Detect which cell encompasses the target text, then output its [x, y] center coordinate. 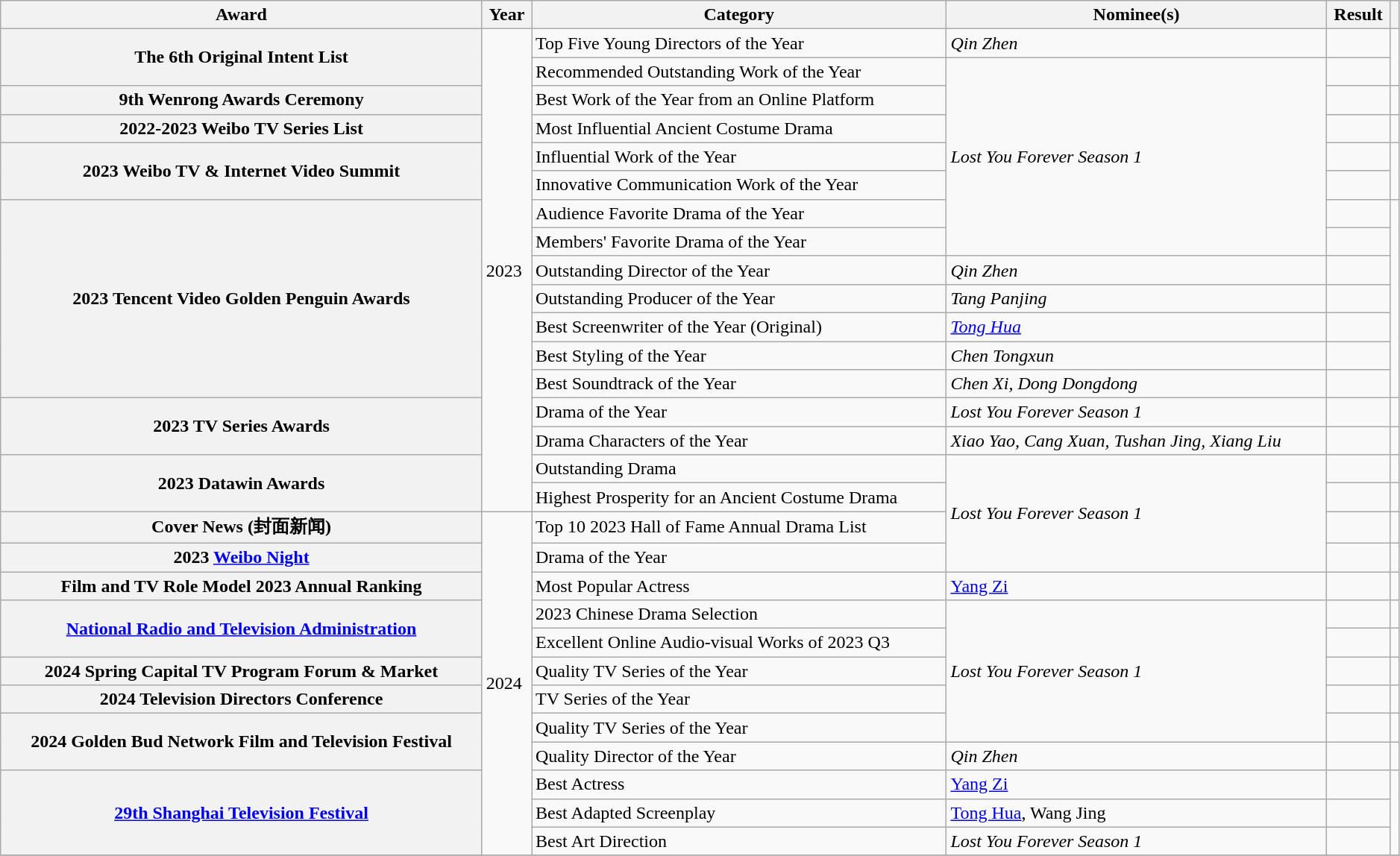
Best Screenwriter of the Year (Original) [738, 327]
Cover News (封面新闻) [242, 528]
2023 Weibo Night [242, 557]
Tong Hua [1137, 327]
TV Series of the Year [738, 699]
Xiao Yao, Cang Xuan, Tushan Jing, Xiang Liu [1137, 441]
Nominee(s) [1137, 15]
Outstanding Drama [738, 469]
National Radio and Television Administration [242, 629]
Category [738, 15]
Outstanding Producer of the Year [738, 298]
Top 10 2023 Hall of Fame Annual Drama List [738, 528]
29th Shanghai Television Festival [242, 813]
The 6th Original Intent List [242, 57]
Best Adapted Screenplay [738, 813]
2022-2023 Weibo TV Series List [242, 128]
Recommended Outstanding Work of the Year [738, 72]
9th Wenrong Awards Ceremony [242, 100]
2024 [506, 683]
Award [242, 15]
Best Art Direction [738, 841]
2023 Weibo TV & Internet Video Summit [242, 171]
2023 Chinese Drama Selection [738, 614]
Innovative Communication Work of the Year [738, 185]
Most Influential Ancient Costume Drama [738, 128]
Members' Favorite Drama of the Year [738, 242]
Result [1358, 15]
2024 Television Directors Conference [242, 699]
Chen Tongxun [1137, 356]
Audience Favorite Drama of the Year [738, 213]
Outstanding Director of the Year [738, 270]
Highest Prosperity for an Ancient Costume Drama [738, 497]
2024 Spring Capital TV Program Forum & Market [242, 671]
Year [506, 15]
Influential Work of the Year [738, 157]
2024 Golden Bud Network Film and Television Festival [242, 742]
Most Popular Actress [738, 585]
2023 TV Series Awards [242, 427]
Chen Xi, Dong Dongdong [1137, 384]
Best Soundtrack of the Year [738, 384]
Tang Panjing [1137, 298]
Film and TV Role Model 2023 Annual Ranking [242, 585]
Excellent Online Audio-visual Works of 2023 Q3 [738, 643]
Drama Characters of the Year [738, 441]
Best Actress [738, 784]
Top Five Young Directors of the Year [738, 43]
2023 [506, 270]
Best Styling of the Year [738, 356]
2023 Datawin Awards [242, 483]
Tong Hua, Wang Jing [1137, 813]
Quality Director of the Year [738, 756]
Best Work of the Year from an Online Platform [738, 100]
2023 Tencent Video Golden Penguin Awards [242, 298]
